Capture the cell that displays the provided text and extract its [x, y] central coordinate. 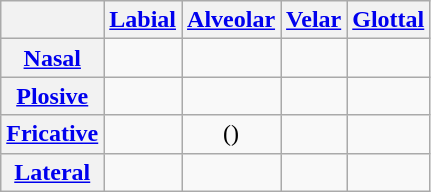
Plosive [52, 96]
Glottal [388, 20]
Nasal [52, 58]
Velar [314, 20]
Lateral [52, 172]
Labial [143, 20]
() [232, 134]
Fricative [52, 134]
Alveolar [232, 20]
